Output the [X, Y] coordinate of the center of the cell containing the given text.  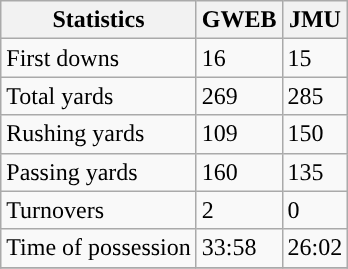
2 [239, 210]
Time of possession [99, 248]
Total yards [99, 96]
16 [239, 58]
First downs [99, 58]
269 [239, 96]
Statistics [99, 20]
Turnovers [99, 210]
33:58 [239, 248]
26:02 [315, 248]
Passing yards [99, 172]
135 [315, 172]
0 [315, 210]
JMU [315, 20]
109 [239, 134]
150 [315, 134]
GWEB [239, 20]
285 [315, 96]
160 [239, 172]
15 [315, 58]
Rushing yards [99, 134]
